Provide the [x, y] coordinate of the cell's center where the given text is located.  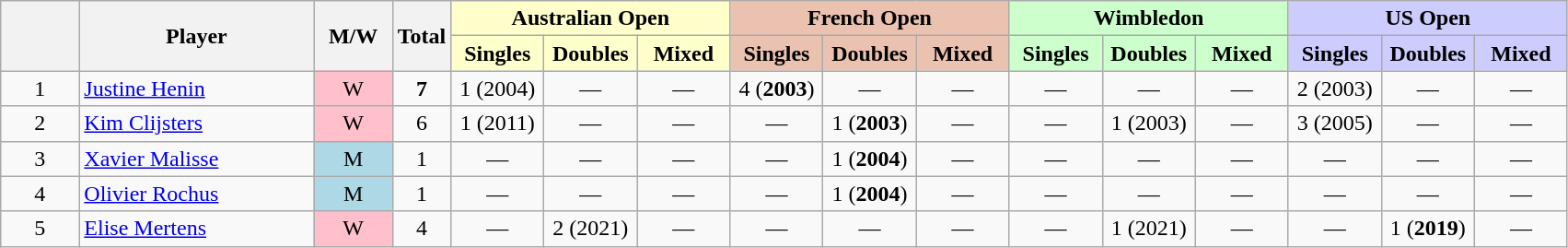
Wimbledon [1149, 18]
Olivier Rochus [197, 194]
1 (2019) [1427, 229]
2 [41, 124]
4 (2003) [777, 89]
French Open [869, 18]
Justine Henin [197, 89]
Elise Mertens [197, 229]
3 (2005) [1335, 124]
M/W [354, 36]
1 (2021) [1149, 229]
Player [197, 36]
US Open [1427, 18]
Total [422, 36]
2 (2003) [1335, 89]
2 (2021) [591, 229]
Xavier Malisse [197, 159]
5 [41, 229]
1 (2011) [497, 124]
6 [422, 124]
3 [41, 159]
7 [422, 89]
Kim Clijsters [197, 124]
Australian Open [591, 18]
